Search for the cell housing the specified text and yield its [x, y] center coordinate. 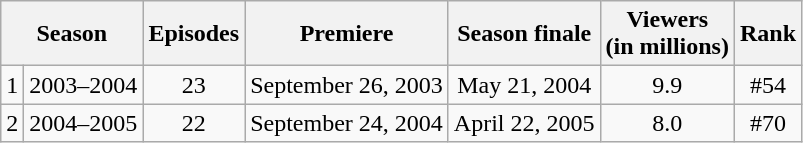
Viewers(in millions) [667, 34]
2003–2004 [84, 85]
#70 [768, 123]
Season [72, 34]
2004–2005 [84, 123]
#54 [768, 85]
Rank [768, 34]
2 [12, 123]
Season finale [524, 34]
23 [194, 85]
9.9 [667, 85]
April 22, 2005 [524, 123]
Premiere [347, 34]
1 [12, 85]
September 26, 2003 [347, 85]
Episodes [194, 34]
September 24, 2004 [347, 123]
8.0 [667, 123]
22 [194, 123]
May 21, 2004 [524, 85]
